Output the [X, Y] coordinate of the center of the cell containing the given text.  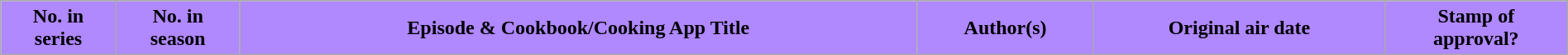
Original air date [1240, 28]
Author(s) [1006, 28]
Episode & Cookbook/Cooking App Title [579, 28]
Stamp ofapproval? [1475, 28]
No. inseries [59, 28]
No. inseason [178, 28]
